Determine the (x, y) coordinate at the center of the cell enclosing the given text.  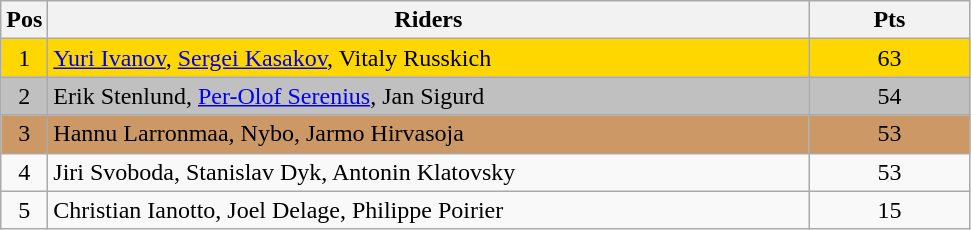
4 (24, 172)
Riders (428, 20)
3 (24, 134)
1 (24, 58)
2 (24, 96)
Pos (24, 20)
Yuri Ivanov, Sergei Kasakov, Vitaly Russkich (428, 58)
Erik Stenlund, Per-Olof Serenius, Jan Sigurd (428, 96)
63 (890, 58)
54 (890, 96)
Hannu Larronmaa, Nybo, Jarmo Hirvasoja (428, 134)
Pts (890, 20)
Christian Ianotto, Joel Delage, Philippe Poirier (428, 210)
5 (24, 210)
15 (890, 210)
Jiri Svoboda, Stanislav Dyk, Antonin Klatovsky (428, 172)
